Search for the cell housing the specified text and yield its (X, Y) center coordinate. 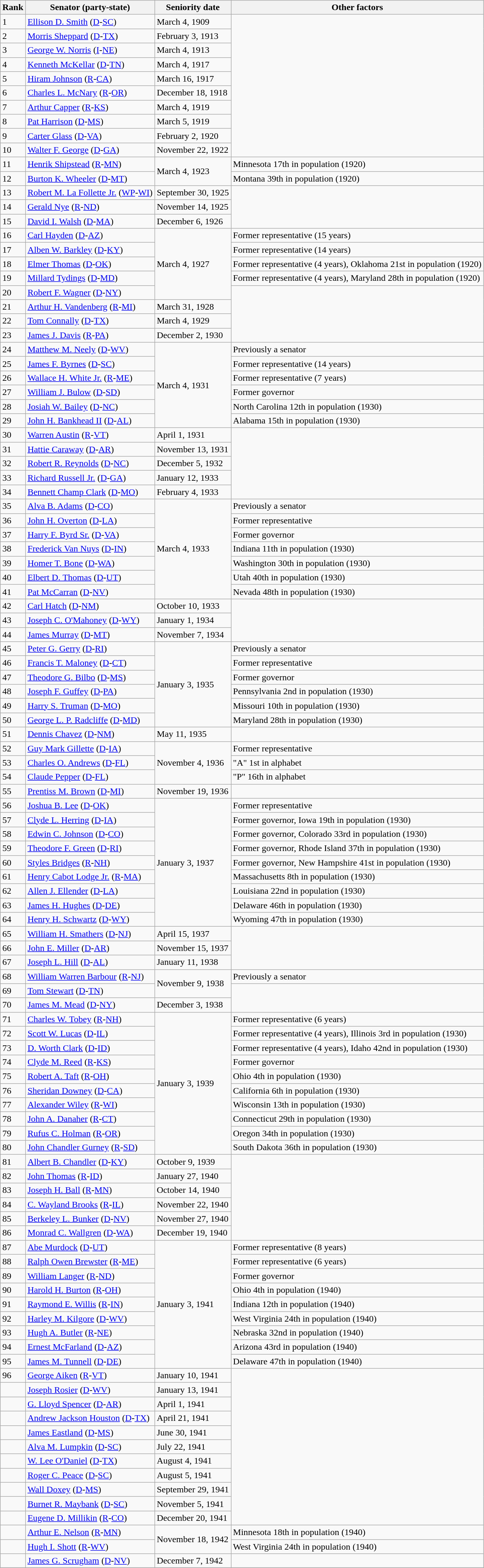
Arthur Capper (R-KS) (90, 107)
Washington 30th in population (1930) (357, 563)
45 (13, 649)
73 (13, 1048)
Walter F. George (D-GA) (90, 150)
Tom Stewart (D-TN) (90, 991)
Joseph F. Guffey (D-PA) (90, 692)
December 20, 1941 (193, 1518)
Massachusetts 8th in population (1930) (357, 877)
James G. Scrugham (D-NV) (90, 1561)
81 (13, 1162)
56 (13, 805)
Ellison D. Smith (D-SC) (90, 22)
John Thomas (R-ID) (90, 1176)
64 (13, 920)
27 (13, 392)
May 11, 1935 (193, 734)
G. Lloyd Spencer (D-AR) (90, 1404)
Former representative (15 years) (357, 235)
April 1, 1931 (193, 435)
Connecticut 29th in population (1930) (357, 1119)
2 (13, 36)
Dennis Chavez (D-NM) (90, 734)
Wisconsin 13th in population (1930) (357, 1105)
December 18, 1918 (193, 93)
Pennsylvania 2nd in population (1930) (357, 692)
George Aiken (R-VT) (90, 1376)
5 (13, 79)
68 (13, 976)
Former representative (4 years), Idaho 42nd in population (1930) (357, 1048)
Arizona 43rd in population (1940) (357, 1347)
Rufus C. Holman (R-OR) (90, 1133)
March 4, 1933 (193, 549)
April 1, 1941 (193, 1404)
"A" 1st in alphabet (357, 763)
W. Lee O'Daniel (D-TX) (90, 1461)
C. Wayland Brooks (R-IL) (90, 1204)
67 (13, 962)
22 (13, 321)
69 (13, 991)
Alabama 15th in population (1930) (357, 421)
23 (13, 335)
Hugh I. Shott (R-WV) (90, 1547)
Former representative (4 years), Illinois 3rd in population (1930) (357, 1033)
November 19, 1936 (193, 791)
Burnet R. Maybank (D-SC) (90, 1504)
Millard Tydings (D-MD) (90, 278)
John A. Danaher (R-CT) (90, 1119)
Nevada 48th in population (1930) (357, 592)
41 (13, 592)
March 31, 1928 (193, 307)
50 (13, 720)
Joseph C. O'Mahoney (D-WY) (90, 620)
85 (13, 1219)
94 (13, 1347)
March 4, 1931 (193, 385)
37 (13, 535)
Indiana 11th in population (1930) (357, 549)
Carter Glass (D-VA) (90, 136)
Minnesota 18th in population (1940) (357, 1532)
54 (13, 777)
18 (13, 264)
58 (13, 834)
Alben W. Barkley (D-KY) (90, 250)
10 (13, 150)
Clyde L. Herring (D-IA) (90, 820)
Abe Murdock (D-UT) (90, 1247)
Other factors (357, 7)
November 13, 1931 (193, 449)
Elbert D. Thomas (D-UT) (90, 577)
77 (13, 1105)
60 (13, 862)
59 (13, 848)
17 (13, 250)
Robert A. Taft (R-OH) (90, 1076)
62 (13, 891)
David I. Walsh (D-MA) (90, 221)
34 (13, 492)
47 (13, 677)
March 4, 1909 (193, 22)
74 (13, 1062)
Robert F. Wagner (D-NY) (90, 292)
June 30, 1941 (193, 1432)
Roger C. Peace (D-SC) (90, 1475)
November 15, 1937 (193, 948)
Sheridan Downey (D-CA) (90, 1091)
Tom Connally (D-TX) (90, 321)
March 4, 1929 (193, 321)
John H. Bankhead II (D-AL) (90, 421)
Utah 40th in population (1930) (357, 577)
November 7, 1934 (193, 635)
March 4, 1927 (193, 264)
84 (13, 1204)
October 9, 1939 (193, 1162)
71 (13, 1019)
Carl Hatch (D-NM) (90, 606)
44 (13, 635)
70 (13, 1005)
48 (13, 692)
65 (13, 934)
Bennett Champ Clark (D-MO) (90, 492)
"P" 16th in alphabet (357, 777)
38 (13, 549)
Former governor, Iowa 19th in population (1930) (357, 820)
Warren Austin (R-VT) (90, 435)
63 (13, 905)
March 4, 1919 (193, 107)
Richard Russell Jr. (D-GA) (90, 478)
75 (13, 1076)
Alva B. Adams (D-CO) (90, 506)
Joshua B. Lee (D-OK) (90, 805)
February 3, 1913 (193, 36)
November 9, 1938 (193, 984)
Joseph H. Ball (R-MN) (90, 1190)
December 3, 1938 (193, 1005)
11 (13, 164)
20 (13, 292)
Morris Sheppard (D-TX) (90, 36)
40 (13, 577)
Former governor, Colorado 33rd in population (1930) (357, 834)
57 (13, 820)
Wall Doxey (D-MS) (90, 1489)
Monrad C. Wallgren (D-WA) (90, 1233)
Ernest McFarland (D-AZ) (90, 1347)
Matthew M. Neely (D-WV) (90, 349)
Delaware 47th in population (1940) (357, 1361)
Louisiana 22nd in population (1930) (357, 891)
35 (13, 506)
Charles L. McNary (R-OR) (90, 93)
Peter G. Gerry (D-RI) (90, 649)
Montana 39th in population (1920) (357, 179)
October 14, 1940 (193, 1190)
September 30, 1925 (193, 193)
Pat McCarran (D-NV) (90, 592)
83 (13, 1190)
Former governor, Rhode Island 37th in population (1930) (357, 848)
Oregon 34th in population (1930) (357, 1133)
January 27, 1940 (193, 1176)
93 (13, 1333)
Joseph L. Hill (D-AL) (90, 962)
James Eastland (D-MS) (90, 1432)
Kenneth McKellar (D-TN) (90, 64)
September 29, 1941 (193, 1489)
9 (13, 136)
John Chandler Gurney (R-SD) (90, 1148)
March 4, 1917 (193, 64)
78 (13, 1119)
46 (13, 663)
February 2, 1920 (193, 136)
Elmer Thomas (D-OK) (90, 264)
Seniority date (193, 7)
29 (13, 421)
Prentiss M. Brown (D-MI) (90, 791)
Ralph Owen Brewster (R-ME) (90, 1261)
March 4, 1913 (193, 50)
March 5, 1919 (193, 121)
George W. Norris (I-NE) (90, 50)
Hattie Caraway (D-AR) (90, 449)
James J. Davis (R-PA) (90, 335)
Gerald Nye (R-ND) (90, 207)
November 22, 1940 (193, 1204)
25 (13, 364)
87 (13, 1247)
Claude Pepper (D-FL) (90, 777)
January 11, 1938 (193, 962)
92 (13, 1318)
February 4, 1933 (193, 492)
Charles W. Tobey (R-NH) (90, 1019)
39 (13, 563)
Senator (party-state) (90, 7)
John E. Miller (D-AR) (90, 948)
1 (13, 22)
John H. Overton (D-LA) (90, 520)
14 (13, 207)
Theodore G. Bilbo (D-MS) (90, 677)
Andrew Jackson Houston (D-TX) (90, 1418)
North Carolina 12th in population (1930) (357, 406)
Theodore F. Green (D-RI) (90, 848)
Arthur H. Vandenberg (R-MI) (90, 307)
Berkeley L. Bunker (D-NV) (90, 1219)
42 (13, 606)
79 (13, 1133)
Styles Bridges (R-NH) (90, 862)
March 4, 1923 (193, 171)
November 5, 1941 (193, 1504)
James M. Mead (D-NY) (90, 1005)
William H. Smathers (D-NJ) (90, 934)
April 15, 1937 (193, 934)
August 4, 1941 (193, 1461)
76 (13, 1091)
November 4, 1936 (193, 763)
33 (13, 478)
Carl Hayden (D-AZ) (90, 235)
Scott W. Lucas (D-IL) (90, 1033)
December 2, 1930 (193, 335)
55 (13, 791)
86 (13, 1233)
Homer T. Bone (D-WA) (90, 563)
William Warren Barbour (R-NJ) (90, 976)
Nebraska 32nd in population (1940) (357, 1333)
Francis T. Maloney (D-CT) (90, 663)
South Dakota 36th in population (1930) (357, 1148)
Pat Harrison (D-MS) (90, 121)
January 13, 1941 (193, 1390)
36 (13, 520)
James H. Hughes (D-DE) (90, 905)
95 (13, 1361)
72 (13, 1033)
James Murray (D-MT) (90, 635)
51 (13, 734)
Alva M. Lumpkin (D-SC) (90, 1447)
Missouri 10th in population (1930) (357, 706)
Former representative (4 years), Oklahoma 21st in population (1920) (357, 264)
16 (13, 235)
December 19, 1940 (193, 1233)
December 5, 1932 (193, 464)
Former representative (8 years) (357, 1247)
Harold H. Burton (R-OH) (90, 1290)
Harry F. Byrd Sr. (D-VA) (90, 535)
Ohio 4th in population (1930) (357, 1076)
6 (13, 93)
13 (13, 193)
Former representative (7 years) (357, 378)
January 3, 1935 (193, 684)
Delaware 46th in population (1930) (357, 905)
Henry Cabot Lodge Jr. (R-MA) (90, 877)
Hugh A. Butler (R-NE) (90, 1333)
George L. P. Radcliffe (D-MD) (90, 720)
Indiana 12th in population (1940) (357, 1304)
26 (13, 378)
William Langer (R-ND) (90, 1276)
66 (13, 948)
Arthur E. Nelson (R-MN) (90, 1532)
March 16, 1917 (193, 79)
Harry S. Truman (D-MO) (90, 706)
James F. Byrnes (D-SC) (90, 364)
30 (13, 435)
Former governor, New Hampshire 41st in population (1930) (357, 862)
3 (13, 50)
19 (13, 278)
21 (13, 307)
January 1, 1934 (193, 620)
James M. Tunnell (D-DE) (90, 1361)
Harley M. Kilgore (D-WV) (90, 1318)
Clyde M. Reed (R-KS) (90, 1062)
12 (13, 179)
Hiram Johnson (R-CA) (90, 79)
Allen J. Ellender (D-LA) (90, 891)
Raymond E. Willis (R-IN) (90, 1304)
Albert B. Chandler (D-KY) (90, 1162)
Eugene D. Millikin (R-CO) (90, 1518)
Wyoming 47th in population (1930) (357, 920)
Henrik Shipstead (R-MN) (90, 164)
Burton K. Wheeler (D-MT) (90, 179)
Wallace H. White Jr. (R-ME) (90, 378)
Henry H. Schwartz (D-WY) (90, 920)
53 (13, 763)
Robert R. Reynolds (D-NC) (90, 464)
Frederick Van Nuys (D-IN) (90, 549)
Ohio 4th in population (1940) (357, 1290)
Charles O. Andrews (D-FL) (90, 763)
November 18, 1942 (193, 1539)
4 (13, 64)
89 (13, 1276)
88 (13, 1261)
November 22, 1922 (193, 150)
Minnesota 17th in population (1920) (357, 164)
91 (13, 1304)
32 (13, 464)
California 6th in population (1930) (357, 1091)
24 (13, 349)
January 3, 1941 (193, 1304)
96 (13, 1376)
December 6, 1926 (193, 221)
William J. Bulow (D-SD) (90, 392)
43 (13, 620)
49 (13, 706)
Josiah W. Bailey (D-NC) (90, 406)
80 (13, 1148)
31 (13, 449)
Rank (13, 7)
Former representative (4 years), Maryland 28th in population (1920) (357, 278)
July 22, 1941 (193, 1447)
April 21, 1941 (193, 1418)
Alexander Wiley (R-WI) (90, 1105)
Robert M. La Follette Jr. (WP-WI) (90, 193)
61 (13, 877)
January 10, 1941 (193, 1376)
November 14, 1925 (193, 207)
Joseph Rosier (D-WV) (90, 1390)
82 (13, 1176)
Edwin C. Johnson (D-CO) (90, 834)
January 12, 1933 (193, 478)
Maryland 28th in population (1930) (357, 720)
7 (13, 107)
28 (13, 406)
August 5, 1941 (193, 1475)
October 10, 1933 (193, 606)
Guy Mark Gillette (D-IA) (90, 748)
D. Worth Clark (D-ID) (90, 1048)
January 3, 1939 (193, 1084)
January 3, 1937 (193, 863)
52 (13, 748)
15 (13, 221)
December 7, 1942 (193, 1561)
November 27, 1940 (193, 1219)
90 (13, 1290)
8 (13, 121)
